Search for the cell housing the specified text and yield its (X, Y) center coordinate. 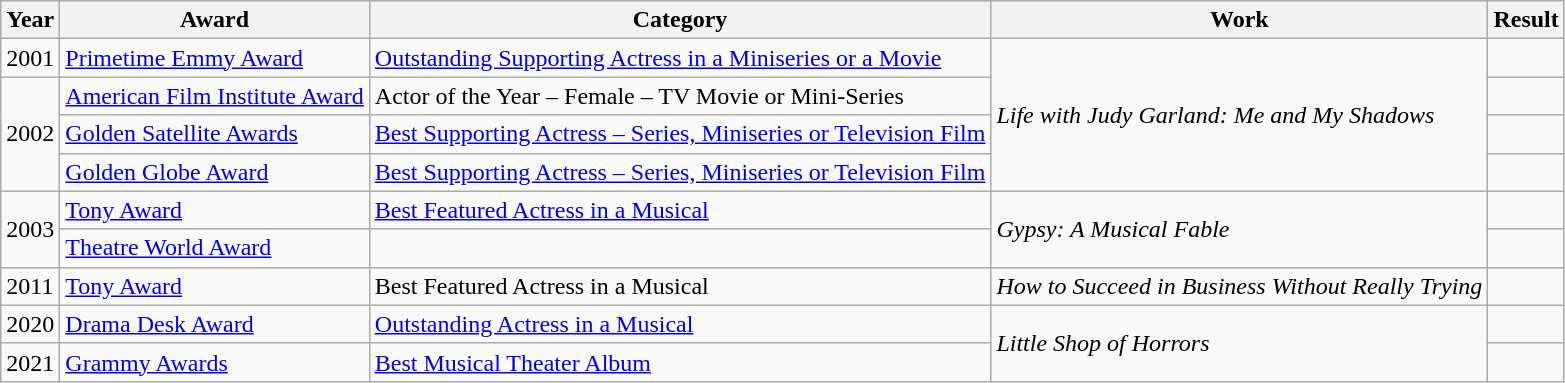
2002 (30, 134)
Category (680, 20)
Life with Judy Garland: Me and My Shadows (1240, 115)
Best Musical Theater Album (680, 362)
Primetime Emmy Award (214, 58)
Result (1526, 20)
Golden Satellite Awards (214, 134)
Theatre World Award (214, 248)
How to Succeed in Business Without Really Trying (1240, 286)
Year (30, 20)
Drama Desk Award (214, 324)
Golden Globe Award (214, 172)
American Film Institute Award (214, 96)
2003 (30, 229)
2001 (30, 58)
Award (214, 20)
2011 (30, 286)
Outstanding Actress in a Musical (680, 324)
Actor of the Year – Female – TV Movie or Mini-Series (680, 96)
Work (1240, 20)
Little Shop of Horrors (1240, 343)
Grammy Awards (214, 362)
Gypsy: A Musical Fable (1240, 229)
2021 (30, 362)
2020 (30, 324)
Outstanding Supporting Actress in a Miniseries or a Movie (680, 58)
